From the cell containing the given text, extract its center point as [x, y] coordinate. 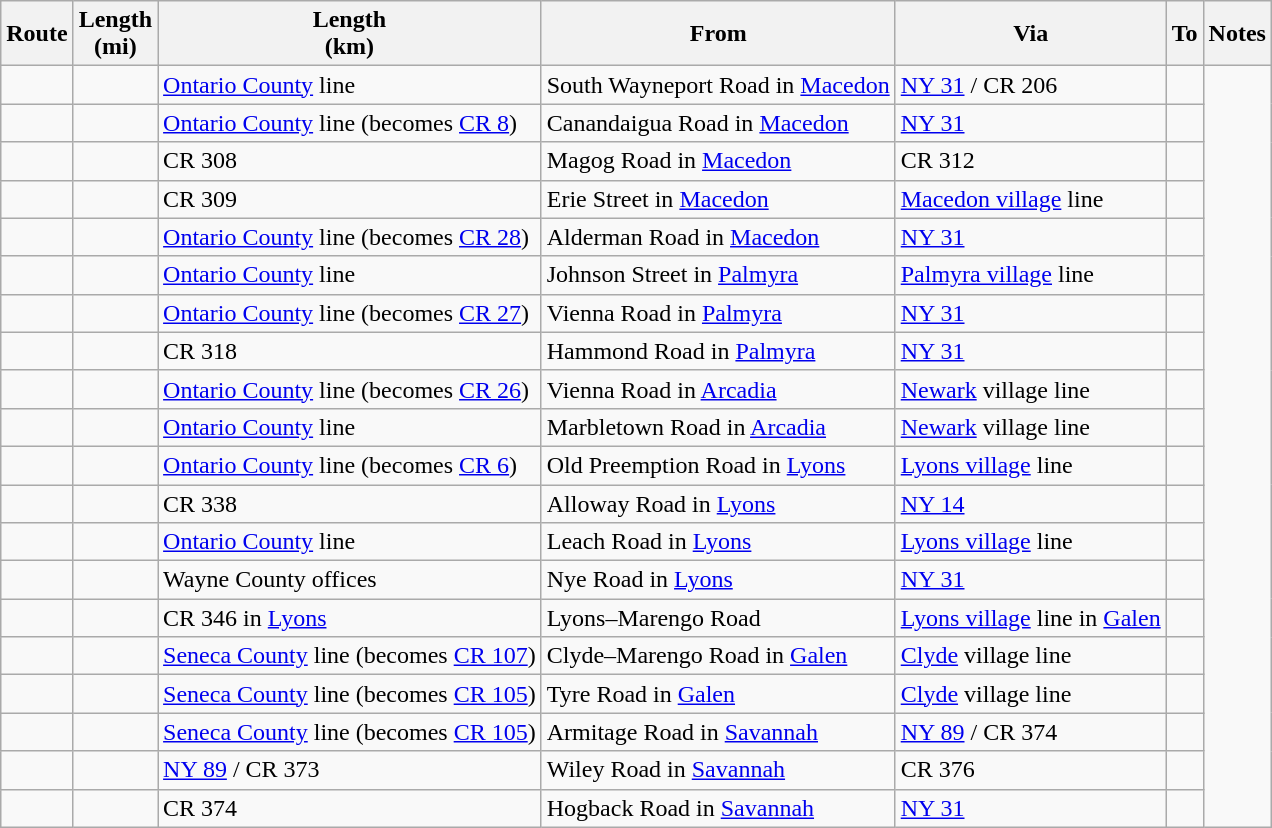
Alderman Road in Macedon [718, 237]
Vienna Road in Palmyra [718, 313]
Via [1030, 34]
Alloway Road in Lyons [718, 503]
NY 14 [1030, 503]
Length(km) [350, 34]
Nye Road in Lyons [718, 580]
Ontario County line (becomes CR 6) [350, 465]
Macedon village line [1030, 199]
Lyons village line in Galen [1030, 618]
Route [37, 34]
Marbletown Road in Arcadia [718, 427]
CR 309 [350, 199]
Magog Road in Macedon [718, 161]
NY 89 / CR 373 [350, 770]
CR 374 [350, 808]
Armitage Road in Savannah [718, 732]
CR 376 [1030, 770]
Old Preemption Road in Lyons [718, 465]
Length(mi) [115, 34]
CR 312 [1030, 161]
Leach Road in Lyons [718, 542]
Erie Street in Macedon [718, 199]
Canandaigua Road in Macedon [718, 123]
Ontario County line (becomes CR 26) [350, 389]
Notes [1237, 34]
Hogback Road in Savannah [718, 808]
CR 338 [350, 503]
From [718, 34]
Ontario County line (becomes CR 28) [350, 237]
Vienna Road in Arcadia [718, 389]
To [1184, 34]
CR 346 in Lyons [350, 618]
Wiley Road in Savannah [718, 770]
CR 308 [350, 161]
Johnson Street in Palmyra [718, 275]
Lyons–Marengo Road [718, 618]
Clyde–Marengo Road in Galen [718, 656]
Wayne County offices [350, 580]
South Wayneport Road in Macedon [718, 85]
Seneca County line (becomes CR 107) [350, 656]
CR 318 [350, 351]
Ontario County line (becomes CR 8) [350, 123]
Palmyra village line [1030, 275]
Tyre Road in Galen [718, 694]
Hammond Road in Palmyra [718, 351]
NY 89 / CR 374 [1030, 732]
NY 31 / CR 206 [1030, 85]
Ontario County line (becomes CR 27) [350, 313]
